Scan for the cell matching the given text and deliver its [x, y] coordinate at center. 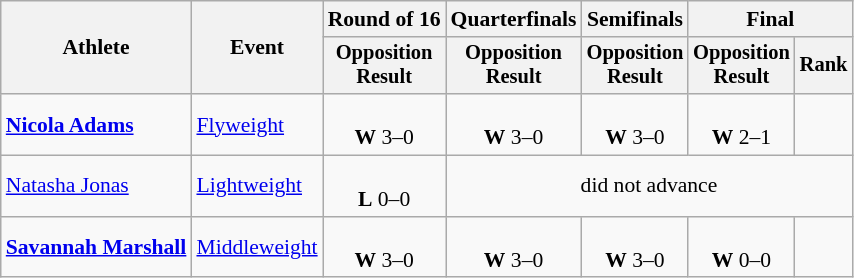
Final [770, 19]
Flyweight [256, 124]
L 0–0 [384, 186]
Lightweight [256, 186]
Quarterfinals [514, 19]
W 0–0 [742, 248]
Athlete [96, 48]
did not advance [650, 186]
Nicola Adams [96, 124]
Event [256, 48]
Rank [824, 66]
W 2–1 [742, 124]
Savannah Marshall [96, 248]
Semifinals [636, 19]
Round of 16 [384, 19]
Natasha Jonas [96, 186]
Middleweight [256, 248]
